Extract the [x, y] coordinate from the center of the cell holding the provided text.  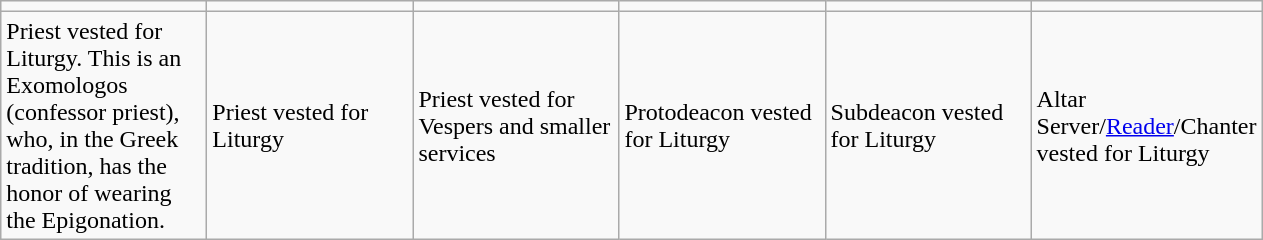
Protodeacon vested for Liturgy [722, 126]
Subdeacon vested for Liturgy [928, 126]
Altar Server/Reader/Chanter vested for Liturgy [1146, 126]
Priest vested for Liturgy. This is an Exomologos (confessor priest), who, in the Greek tradition, has the honor of wearing the Epigonation. [104, 126]
Priest vested for Vespers and smaller services [516, 126]
Priest vested for Liturgy [310, 126]
